Capture the cell that displays the provided text and extract its [x, y] central coordinate. 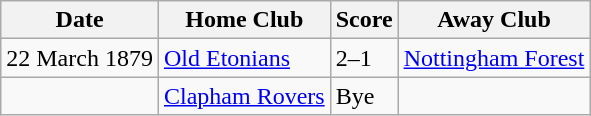
Clapham Rovers [244, 96]
Score [364, 20]
2–1 [364, 58]
Away Club [494, 20]
Old Etonians [244, 58]
Home Club [244, 20]
22 March 1879 [80, 58]
Bye [364, 96]
Nottingham Forest [494, 58]
Date [80, 20]
